Scan for the cell matching the given text and deliver its [x, y] coordinate at center. 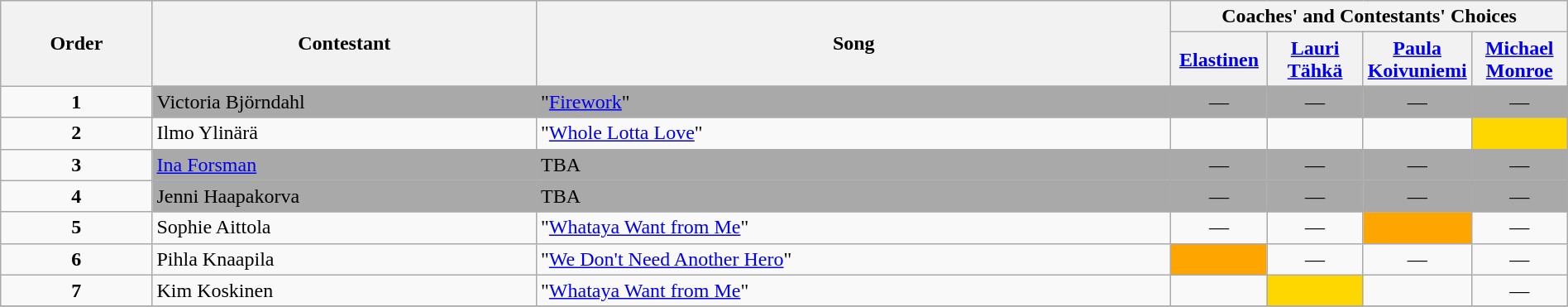
2 [76, 133]
Jenni Haapakorva [344, 196]
Pihla Knaapila [344, 259]
"Firework" [853, 102]
Coaches' and Contestants' Choices [1370, 17]
1 [76, 102]
"We Don't Need Another Hero" [853, 259]
Order [76, 43]
Lauri Tähkä [1315, 60]
Kim Koskinen [344, 290]
6 [76, 259]
Elastinen [1219, 60]
Sophie Aittola [344, 228]
Paula Koivuniemi [1417, 60]
Ina Forsman [344, 165]
Ilmo Ylinärä [344, 133]
Song [853, 43]
4 [76, 196]
Contestant [344, 43]
"Whole Lotta Love" [853, 133]
Victoria Björndahl [344, 102]
3 [76, 165]
7 [76, 290]
Michael Monroe [1519, 60]
5 [76, 228]
